Return (X, Y) of the center of cell containing provided text 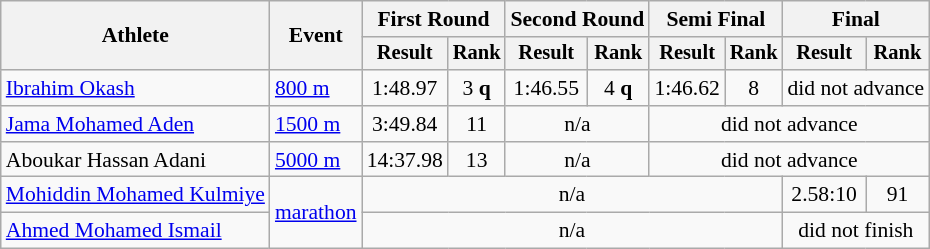
1500 m (316, 124)
Ahmed Mohamed Ismail (136, 231)
did not finish (856, 231)
Ibrahim Okash (136, 88)
5000 m (316, 160)
Final (856, 19)
Semi Final (716, 19)
Second Round (577, 19)
1:46.62 (686, 88)
First Round (434, 19)
8 (754, 88)
Aboukar Hassan Adani (136, 160)
1:48.97 (405, 88)
3 q (477, 88)
14:37.98 (405, 160)
Athlete (136, 36)
2.58:10 (824, 195)
11 (477, 124)
3:49.84 (405, 124)
Mohiddin Mohamed Kulmiye (136, 195)
91 (898, 195)
1:46.55 (546, 88)
marathon (316, 212)
800 m (316, 88)
13 (477, 160)
4 q (618, 88)
Event (316, 36)
Jama Mohamed Aden (136, 124)
